Provide the (x, y) coordinate of the cell's center where the given text is located.  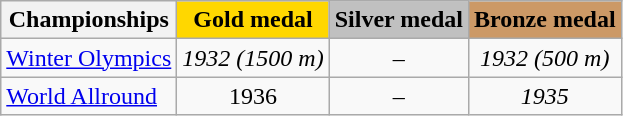
1932 (500 m) (544, 58)
Winter Olympics (89, 58)
World Allround (89, 96)
Gold medal (253, 20)
Silver medal (398, 20)
Bronze medal (544, 20)
Championships (89, 20)
1936 (253, 96)
1932 (1500 m) (253, 58)
1935 (544, 96)
